Return the [x, y] coordinate for the center point of the cell that contains the specified text.  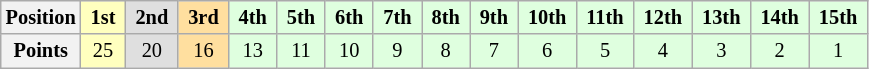
9 [397, 51]
3rd [203, 17]
12th [663, 17]
2nd [152, 17]
7 [494, 51]
11th [604, 17]
25 [104, 51]
8 [446, 51]
14th [779, 17]
1st [104, 17]
5th [301, 17]
7th [397, 17]
13th [721, 17]
3 [721, 51]
15th [838, 17]
4th [253, 17]
20 [152, 51]
16 [203, 51]
13 [253, 51]
2 [779, 51]
8th [446, 17]
1 [838, 51]
5 [604, 51]
Position [41, 17]
10th [547, 17]
10 [349, 51]
4 [663, 51]
6th [349, 17]
Points [41, 51]
6 [547, 51]
9th [494, 17]
11 [301, 51]
